Output the [x, y] coordinate of the center of the cell containing the given text.  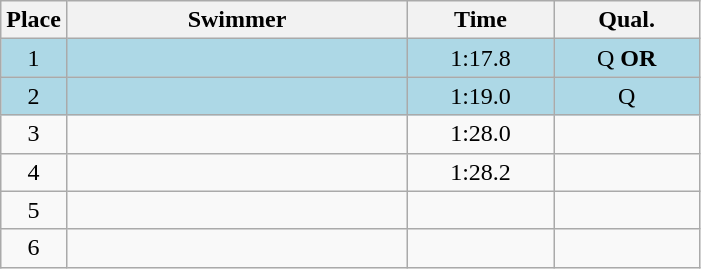
Q [627, 96]
1:19.0 [481, 96]
Place [34, 20]
6 [34, 248]
1 [34, 58]
1:17.8 [481, 58]
1:28.2 [481, 172]
4 [34, 172]
2 [34, 96]
Swimmer [236, 20]
3 [34, 134]
Qual. [627, 20]
5 [34, 210]
Q OR [627, 58]
Time [481, 20]
1:28.0 [481, 134]
